Scan for the cell matching the given text and deliver its (X, Y) coordinate at center. 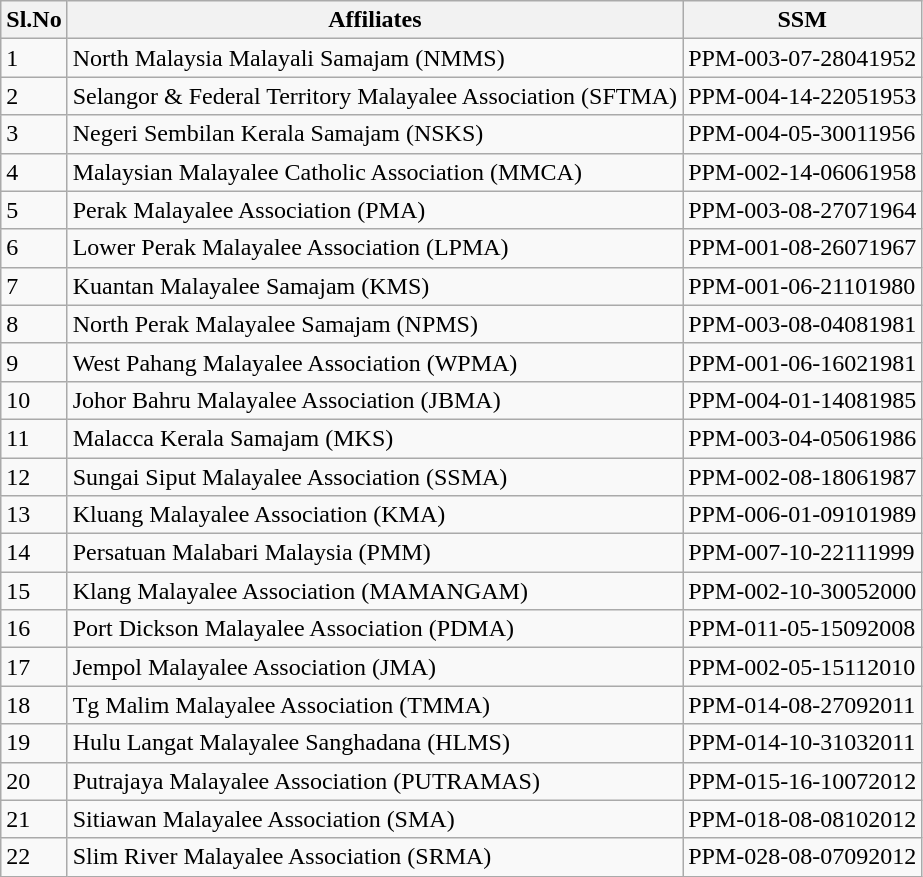
Klang Malayalee Association (MAMANGAM) (374, 591)
Malacca Kerala Samajam (MKS) (374, 438)
Sitiawan Malayalee Association (SMA) (374, 819)
Jempol Malayalee Association (JMA) (374, 667)
Tg Malim Malayalee Association (TMMA) (374, 705)
12 (34, 477)
13 (34, 515)
SSM (802, 20)
PPM-003-08-27071964 (802, 210)
6 (34, 248)
North Perak Malayalee Samajam (NPMS) (374, 324)
PPM-002-05-15112010 (802, 667)
20 (34, 781)
14 (34, 553)
PPM-014-08-27092011 (802, 705)
PPM-001-06-21101980 (802, 286)
16 (34, 629)
Kuantan Malayalee Samajam (KMS) (374, 286)
PPM-002-10-30052000 (802, 591)
North Malaysia Malayali Samajam (NMMS) (374, 58)
10 (34, 400)
Malaysian Malayalee Catholic Association (MMCA) (374, 172)
Affiliates (374, 20)
Kluang Malayalee Association (KMA) (374, 515)
7 (34, 286)
3 (34, 134)
18 (34, 705)
Johor Bahru Malayalee Association (JBMA) (374, 400)
PPM-015-16-10072012 (802, 781)
Persatuan Malabari Malaysia (PMM) (374, 553)
9 (34, 362)
PPM-003-04-05061986 (802, 438)
PPM-028-08-07092012 (802, 857)
PPM-004-05-30011956 (802, 134)
21 (34, 819)
5 (34, 210)
PPM-014-10-31032011 (802, 743)
PPM-011-05-15092008 (802, 629)
PPM-003-08-04081981 (802, 324)
Sl.No (34, 20)
22 (34, 857)
PPM-003-07-28041952 (802, 58)
15 (34, 591)
Hulu Langat Malayalee Sanghadana (HLMS) (374, 743)
PPM-007-10-22111999 (802, 553)
PPM-004-14-22051953 (802, 96)
1 (34, 58)
2 (34, 96)
Negeri Sembilan Kerala Samajam (NSKS) (374, 134)
PPM-002-08-18061987 (802, 477)
Selangor & Federal Territory Malayalee Association (SFTMA) (374, 96)
West Pahang Malayalee Association (WPMA) (374, 362)
Perak Malayalee Association (PMA) (374, 210)
PPM-002-14-06061958 (802, 172)
11 (34, 438)
8 (34, 324)
PPM-004-01-14081985 (802, 400)
4 (34, 172)
Port Dickson Malayalee Association (PDMA) (374, 629)
PPM-001-06-16021981 (802, 362)
PPM-006-01-09101989 (802, 515)
17 (34, 667)
Putrajaya Malayalee Association (PUTRAMAS) (374, 781)
PPM-001-08-26071967 (802, 248)
Slim River Malayalee Association (SRMA) (374, 857)
PPM-018-08-08102012 (802, 819)
19 (34, 743)
Sungai Siput Malayalee Association (SSMA) (374, 477)
Lower Perak Malayalee Association (LPMA) (374, 248)
